From the cell containing the given text, extract its center point as (X, Y) coordinate. 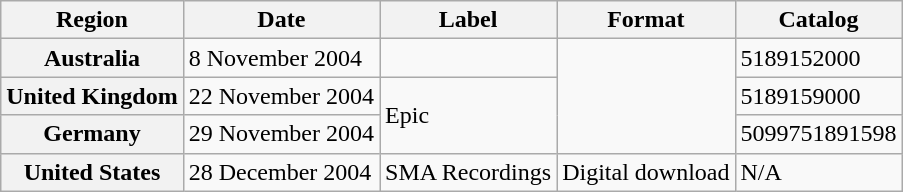
Catalog (818, 20)
Label (468, 20)
Germany (92, 134)
8 November 2004 (281, 58)
Epic (468, 115)
N/A (818, 172)
Australia (92, 58)
United States (92, 172)
5189152000 (818, 58)
22 November 2004 (281, 96)
SMA Recordings (468, 172)
Digital download (646, 172)
Region (92, 20)
Format (646, 20)
5099751891598 (818, 134)
29 November 2004 (281, 134)
5189159000 (818, 96)
Date (281, 20)
United Kingdom (92, 96)
28 December 2004 (281, 172)
